Search for the cell housing the specified text and yield its (X, Y) center coordinate. 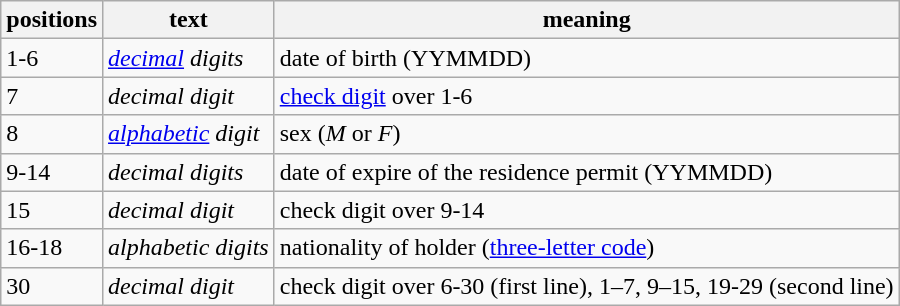
1-6 (52, 58)
check digit over 9-14 (586, 210)
8 (52, 134)
alphabetic digit (189, 134)
date of expire of the residence permit (YYMMDD) (586, 172)
date of birth (YYMMDD) (586, 58)
check digit over 6-30 (first line), 1–7, 9–15, 19-29 (second line) (586, 286)
16-18 (52, 248)
9-14 (52, 172)
meaning (586, 20)
sex (M or F) (586, 134)
check digit over 1-6 (586, 96)
positions (52, 20)
alphabetic digits (189, 248)
30 (52, 286)
15 (52, 210)
nationality of holder (three-letter code) (586, 248)
text (189, 20)
7 (52, 96)
